Provide the [X, Y] coordinate of the cell's center where the given text is located.  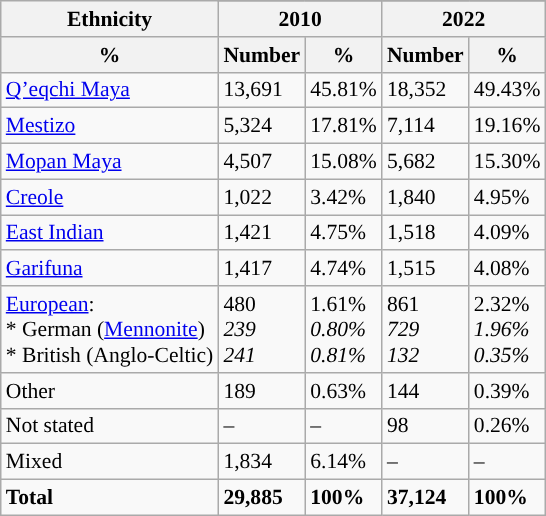
Other [110, 391]
3.42% [344, 197]
4,507 [262, 162]
Qʼeqchi Maya [110, 90]
Mestizo [110, 126]
144 [426, 391]
19.16% [508, 126]
4.08% [508, 269]
45.81% [344, 90]
1,417 [262, 269]
European:* German (Mennonite)* British (Anglo-Celtic) [110, 330]
Mixed [110, 462]
Garifuna [110, 269]
5,682 [426, 162]
1,834 [262, 462]
1,840 [426, 197]
Total [110, 498]
17.81% [344, 126]
4.75% [344, 233]
5,324 [262, 126]
1,421 [262, 233]
480239241 [262, 330]
4.95% [508, 197]
98 [426, 426]
1,518 [426, 233]
15.08% [344, 162]
2022 [464, 19]
861729132 [426, 330]
0.39% [508, 391]
29,885 [262, 498]
1,515 [426, 269]
Creole [110, 197]
6.14% [344, 462]
13,691 [262, 90]
37,124 [426, 498]
Ethnicity [110, 19]
49.43% [508, 90]
East Indian [110, 233]
4.09% [508, 233]
189 [262, 391]
2010 [300, 19]
18,352 [426, 90]
Not stated [110, 426]
15.30% [508, 162]
1.61%0.80%0.81% [344, 330]
4.74% [344, 269]
7,114 [426, 126]
0.63% [344, 391]
2.32%1.96%0.35% [508, 330]
Mopan Maya [110, 162]
0.26% [508, 426]
1,022 [262, 197]
